Provide the [x, y] coordinate of the cell's center where the given text is located.  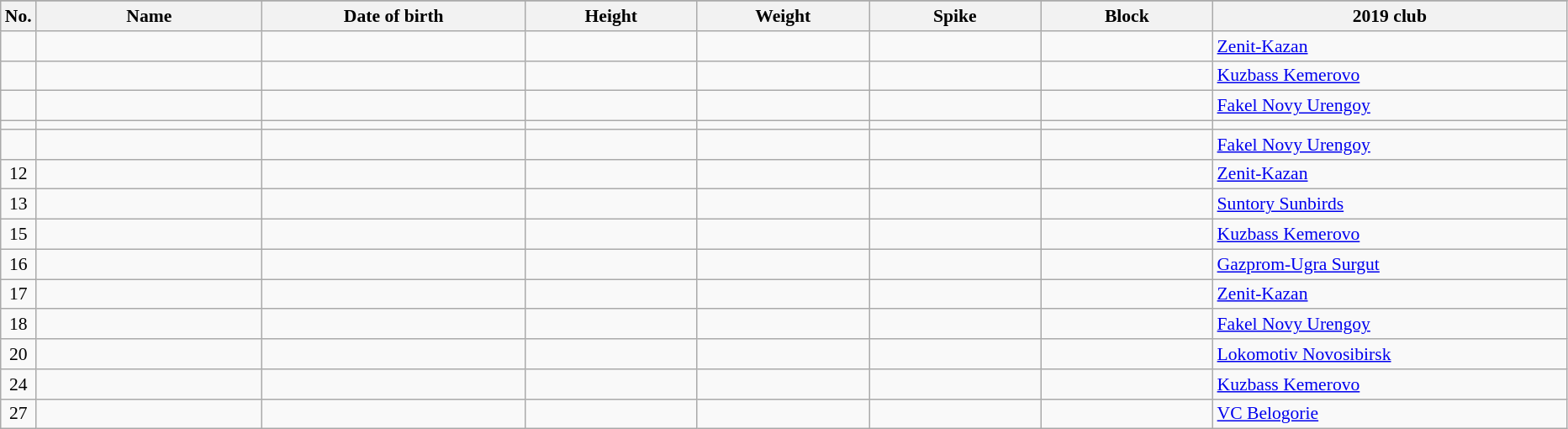
2019 club [1391, 16]
18 [18, 325]
Weight [784, 16]
16 [18, 264]
VC Belogorie [1391, 414]
Lokomotiv Novosibirsk [1391, 354]
Name [150, 16]
12 [18, 174]
No. [18, 16]
15 [18, 235]
Block [1127, 16]
24 [18, 384]
20 [18, 354]
Date of birth [393, 16]
Gazprom-Ugra Surgut [1391, 264]
17 [18, 294]
Height [610, 16]
27 [18, 414]
Suntory Sunbirds [1391, 204]
13 [18, 204]
Spike [955, 16]
